Return the (x, y) coordinate for the center point of the cell that contains the specified text.  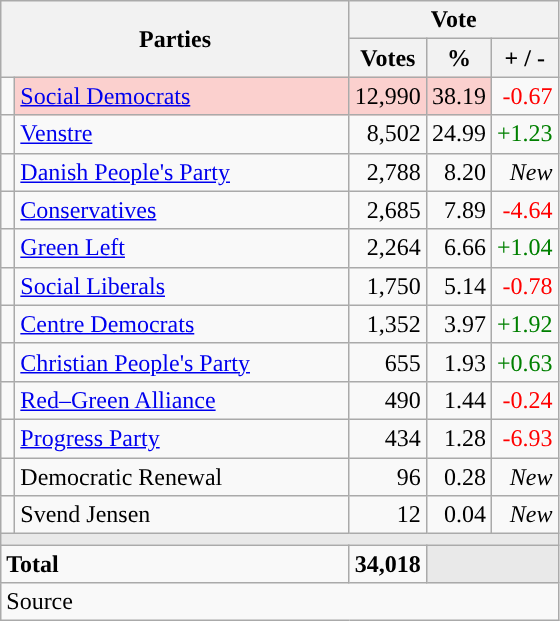
-0.78 (524, 286)
24.99 (458, 134)
+1.92 (524, 324)
34,018 (388, 564)
+1.23 (524, 134)
1.28 (458, 438)
Conservatives (182, 210)
Christian People's Party (182, 362)
1.44 (458, 400)
8,502 (388, 134)
0.28 (458, 477)
Social Liberals (182, 286)
3.97 (458, 324)
7.89 (458, 210)
-4.64 (524, 210)
Green Left (182, 248)
Democratic Renewal (182, 477)
Progress Party (182, 438)
Total (176, 564)
655 (388, 362)
-6.93 (524, 438)
5.14 (458, 286)
8.20 (458, 172)
Votes (388, 58)
-0.24 (524, 400)
2,685 (388, 210)
0.04 (458, 515)
2,788 (388, 172)
Social Democrats (182, 96)
490 (388, 400)
96 (388, 477)
6.66 (458, 248)
-0.67 (524, 96)
1.93 (458, 362)
Venstre (182, 134)
1,750 (388, 286)
1,352 (388, 324)
Source (280, 602)
Vote (454, 20)
Centre Democrats (182, 324)
12 (388, 515)
12,990 (388, 96)
Svend Jensen (182, 515)
434 (388, 438)
Red–Green Alliance (182, 400)
Parties (176, 39)
2,264 (388, 248)
+ / - (524, 58)
38.19 (458, 96)
Danish People's Party (182, 172)
+0.63 (524, 362)
+1.04 (524, 248)
% (458, 58)
